Scan for the cell matching the given text and deliver its (X, Y) coordinate at center. 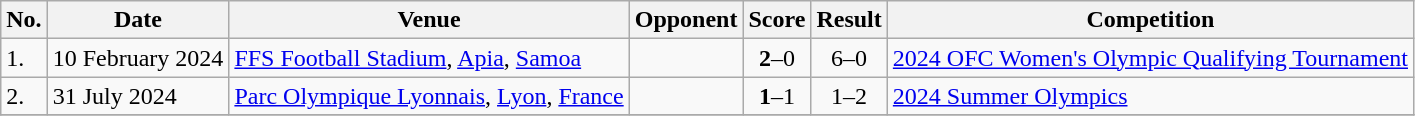
2024 Summer Olympics (1150, 96)
FFS Football Stadium, Apia, Samoa (429, 58)
2–0 (777, 58)
2024 OFC Women's Olympic Qualifying Tournament (1150, 58)
1–1 (777, 96)
1. (24, 58)
Result (849, 20)
2. (24, 96)
31 July 2024 (138, 96)
6–0 (849, 58)
Parc Olympique Lyonnais, Lyon, France (429, 96)
Competition (1150, 20)
No. (24, 20)
1–2 (849, 96)
10 February 2024 (138, 58)
Score (777, 20)
Opponent (686, 20)
Date (138, 20)
Venue (429, 20)
